Search for the cell housing the specified text and yield its [X, Y] center coordinate. 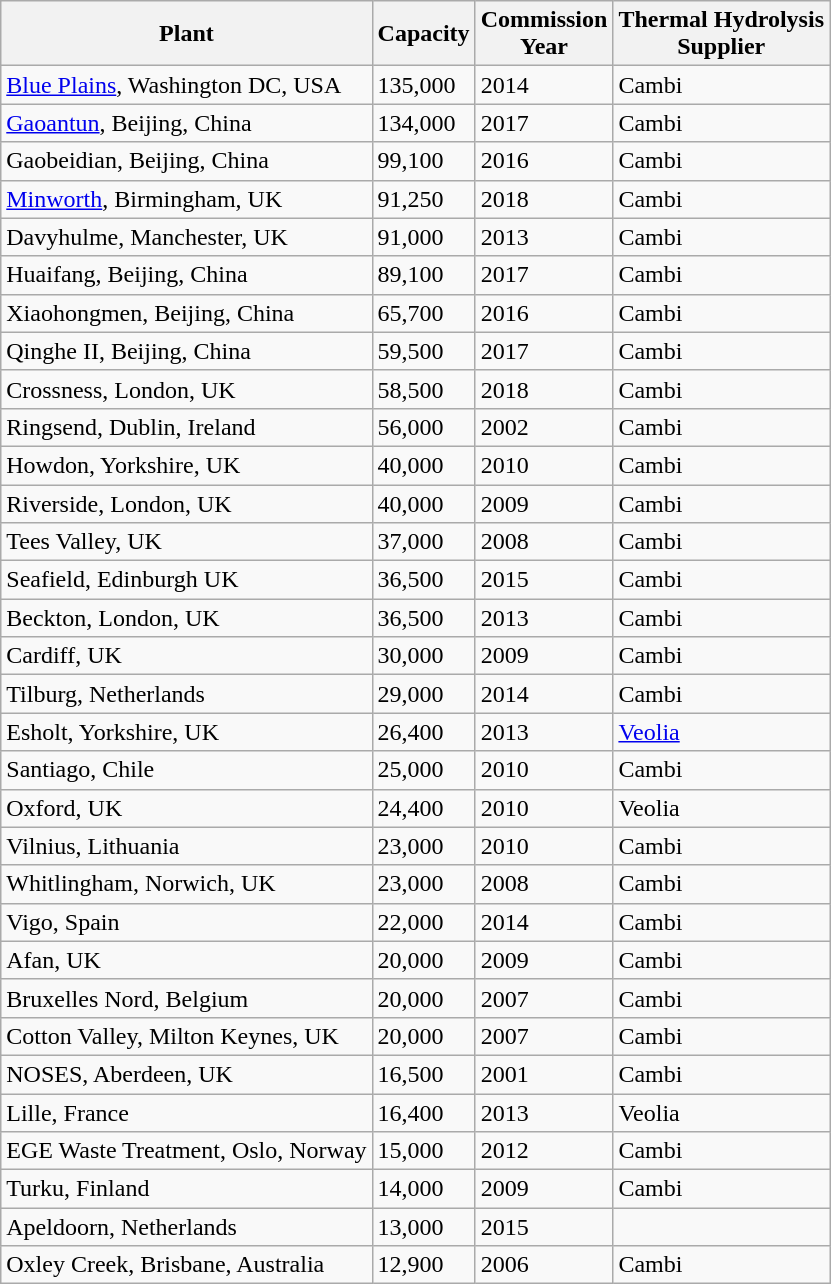
Howdon, Yorkshire, UK [186, 465]
30,000 [424, 656]
Bruxelles Nord, Belgium [186, 998]
Blue Plains, Washington DC, USA [186, 85]
Afan, UK [186, 960]
Oxford, UK [186, 808]
Gaoantun, Beijing, China [186, 123]
Plant [186, 34]
37,000 [424, 542]
14,000 [424, 1189]
65,700 [424, 313]
2002 [544, 427]
Tees Valley, UK [186, 542]
29,000 [424, 694]
16,500 [424, 1074]
134,000 [424, 123]
Riverside, London, UK [186, 503]
Cotton Valley, Milton Keynes, UK [186, 1036]
2012 [544, 1151]
59,500 [424, 351]
135,000 [424, 85]
22,000 [424, 922]
25,000 [424, 770]
Seafield, Edinburgh UK [186, 580]
99,100 [424, 161]
89,100 [424, 275]
Gaobeidian, Beijing, China [186, 161]
EGE Waste Treatment, Oslo, Norway [186, 1151]
Huaifang, Beijing, China [186, 275]
Thermal HydrolysisSupplier [722, 34]
Qinghe II, Beijing, China [186, 351]
91,250 [424, 199]
Capacity [424, 34]
Cardiff, UK [186, 656]
Crossness, London, UK [186, 389]
Minworth, Birmingham, UK [186, 199]
Oxley Creek, Brisbane, Australia [186, 1265]
2006 [544, 1265]
Vilnius, Lithuania [186, 846]
15,000 [424, 1151]
12,900 [424, 1265]
Whitlingham, Norwich, UK [186, 884]
Davyhulme, Manchester, UK [186, 237]
13,000 [424, 1227]
NOSES, Aberdeen, UK [186, 1074]
Xiaohongmen, Beijing, China [186, 313]
58,500 [424, 389]
Ringsend, Dublin, Ireland [186, 427]
Turku, Finland [186, 1189]
Esholt, Yorkshire, UK [186, 732]
Beckton, London, UK [186, 618]
CommissionYear [544, 34]
56,000 [424, 427]
Apeldoorn, Netherlands [186, 1227]
91,000 [424, 237]
Santiago, Chile [186, 770]
2001 [544, 1074]
Vigo, Spain [186, 922]
16,400 [424, 1113]
Tilburg, Netherlands [186, 694]
24,400 [424, 808]
26,400 [424, 732]
Lille, France [186, 1113]
